From the cell containing the given text, extract its center point as (X, Y) coordinate. 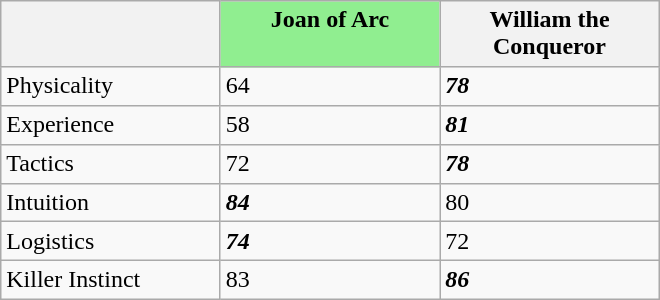
Killer Instinct (110, 280)
Physicality (110, 86)
86 (550, 280)
58 (330, 126)
84 (330, 202)
64 (330, 86)
William the Conqueror (550, 34)
Logistics (110, 242)
Experience (110, 126)
83 (330, 280)
80 (550, 202)
Joan of Arc (330, 34)
81 (550, 126)
Intuition (110, 202)
Tactics (110, 164)
74 (330, 242)
